Identify which cell holds the provided text, then report its (X, Y) central coordinate. 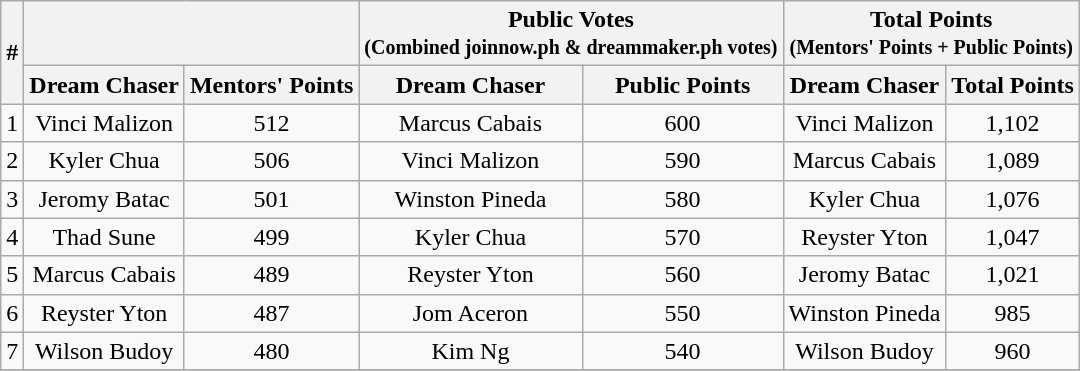
3 (12, 199)
Total Points(Mentors' Points + Public Points) (931, 34)
Public Points (682, 85)
1,047 (1013, 237)
550 (682, 313)
2 (12, 161)
1,076 (1013, 199)
4 (12, 237)
# (12, 52)
1,102 (1013, 123)
5 (12, 275)
960 (1013, 351)
560 (682, 275)
Total Points (1013, 85)
7 (12, 351)
Public Votes(Combined joinnow.ph & dreammaker.ph votes) (571, 34)
489 (271, 275)
Mentors' Points (271, 85)
580 (682, 199)
480 (271, 351)
570 (682, 237)
985 (1013, 313)
1,021 (1013, 275)
501 (271, 199)
600 (682, 123)
590 (682, 161)
Thad Sune (104, 237)
499 (271, 237)
Kim Ng (470, 351)
487 (271, 313)
1 (12, 123)
506 (271, 161)
540 (682, 351)
Jom Aceron (470, 313)
1,089 (1013, 161)
6 (12, 313)
512 (271, 123)
